From the cell containing the given text, extract its center point as (x, y) coordinate. 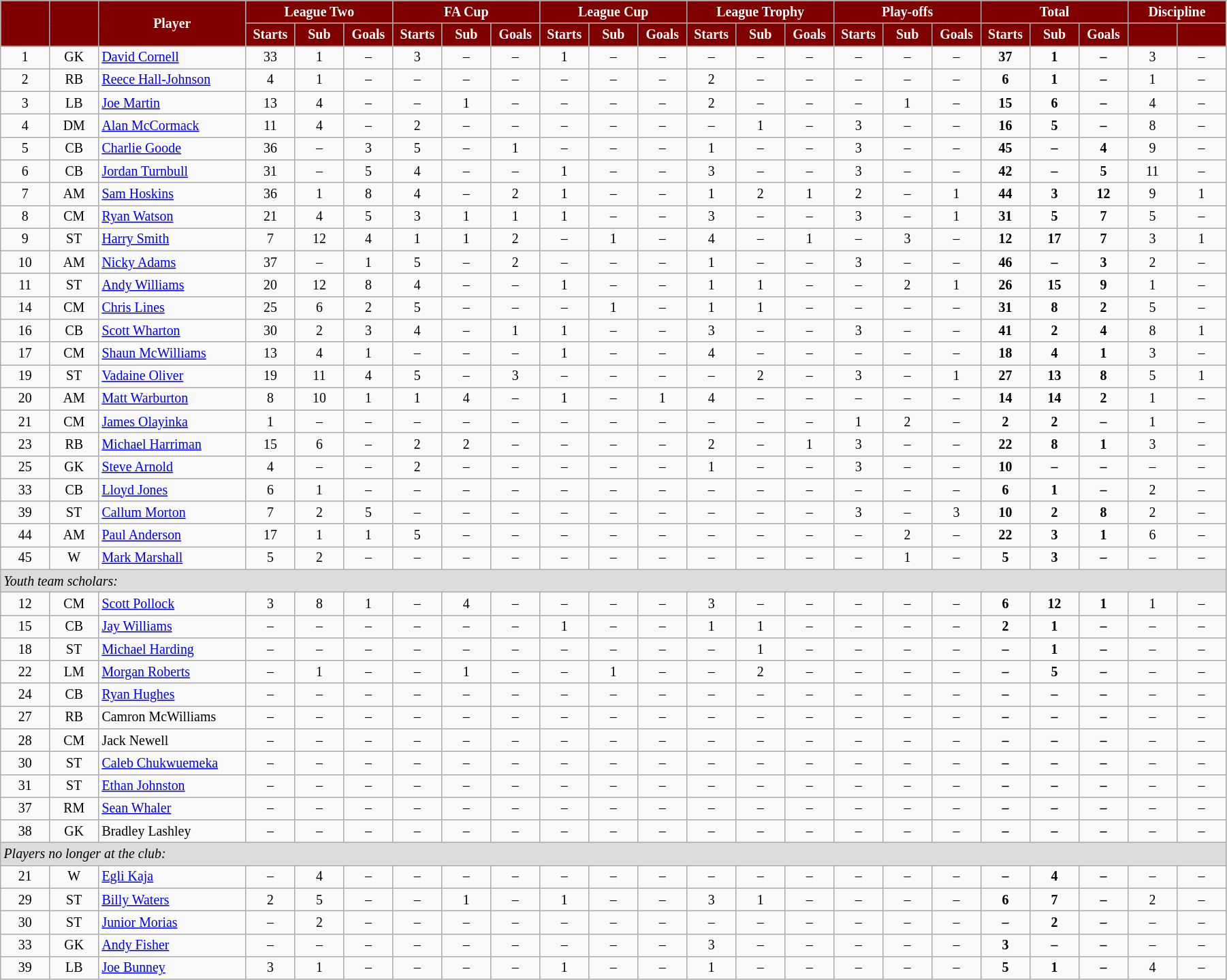
Players no longer at the club: (613, 854)
Charlie Goode (172, 148)
Chris Lines (172, 308)
Vadaine Oliver (172, 376)
Jordan Turnbull (172, 172)
Jack Newell (172, 741)
Andy Fisher (172, 945)
Player (172, 23)
Jay Williams (172, 627)
League Trophy (761, 12)
Junior Morias (172, 922)
Morgan Roberts (172, 671)
Ryan Watson (172, 217)
Nicky Adams (172, 263)
League Two (319, 12)
Youth team scholars: (613, 582)
Egli Kaja (172, 877)
Michael Harding (172, 650)
Shaun McWilliams (172, 353)
29 (25, 899)
Scott Pollock (172, 603)
Harry Smith (172, 240)
24 (25, 695)
Sam Hoskins (172, 193)
Joe Bunney (172, 968)
41 (1006, 331)
28 (25, 741)
Play-offs (908, 12)
James Olayinka (172, 422)
DM (74, 125)
26 (1006, 285)
David Cornell (172, 57)
Caleb Chukwuemeka (172, 763)
Paul Anderson (172, 535)
Steve Arnold (172, 467)
Sean Whaler (172, 809)
46 (1006, 263)
Alan McCormack (172, 125)
23 (25, 444)
Ethan Johnston (172, 786)
Reece Hall-Johnson (172, 80)
38 (25, 831)
FA Cup (466, 12)
Mark Marshall (172, 558)
Camron McWilliams (172, 718)
Scott Wharton (172, 331)
Matt Warburton (172, 399)
RM (74, 809)
Lloyd Jones (172, 490)
League Cup (613, 12)
Ryan Hughes (172, 695)
Michael Harriman (172, 444)
42 (1006, 172)
Total (1055, 12)
Joe Martin (172, 104)
Bradley Lashley (172, 831)
Discipline (1177, 12)
Callum Morton (172, 512)
Andy Williams (172, 285)
LM (74, 671)
Billy Waters (172, 899)
